For the text-containing cell, return its midpoint in [x, y] coordinate format. 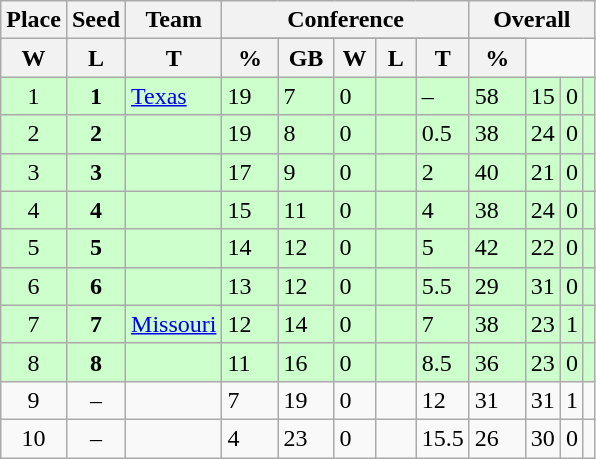
16 [306, 362]
Conference [346, 20]
Texas [174, 96]
Seed [96, 20]
GB [306, 58]
Team [174, 20]
26 [497, 438]
5.5 [442, 286]
10 [34, 438]
Missouri [174, 324]
30 [542, 438]
8.5 [442, 362]
17 [250, 172]
0.5 [442, 134]
42 [497, 248]
15.5 [442, 438]
40 [497, 172]
36 [497, 362]
29 [497, 286]
21 [542, 172]
58 [497, 96]
Place [34, 20]
Overall [532, 20]
22 [542, 248]
13 [250, 286]
